Provide the [x, y] coordinate of the cell's center where the given text is located.  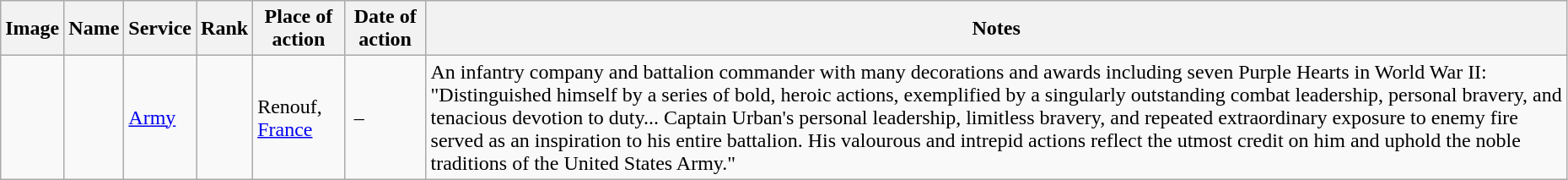
Notes [996, 29]
Army [160, 117]
Rank [224, 29]
Image [32, 29]
– [385, 117]
Renouf, France [299, 117]
Date of action [385, 29]
Place of action [299, 29]
Name [94, 29]
Service [160, 29]
